Identify which cell holds the provided text, then report its [x, y] central coordinate. 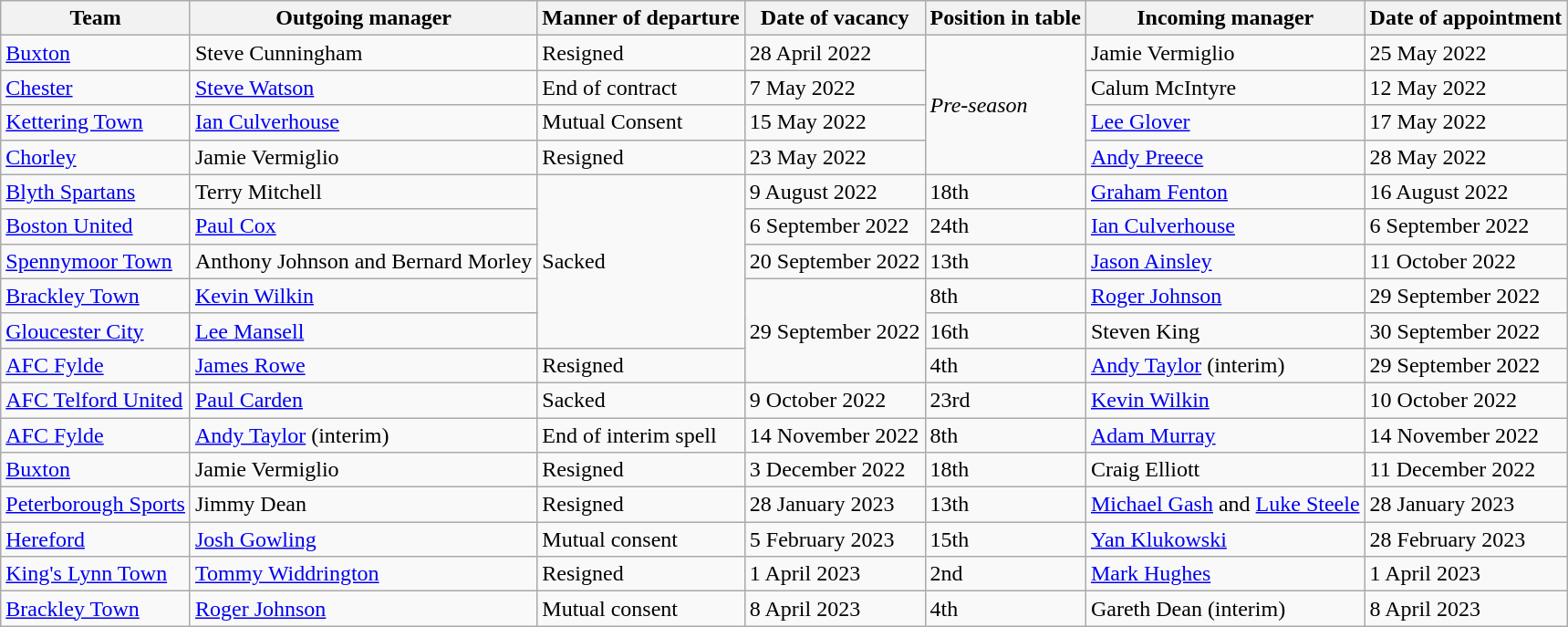
Team [96, 18]
20 September 2022 [835, 261]
Steven King [1225, 330]
Calum McIntyre [1225, 88]
Incoming manager [1225, 18]
2nd [1005, 574]
Pre-season [1005, 105]
3 December 2022 [835, 470]
28 May 2022 [1466, 157]
23 May 2022 [835, 157]
9 October 2022 [835, 400]
King's Lynn Town [96, 574]
15th [1005, 539]
Tommy Widdrington [363, 574]
Paul Carden [363, 400]
AFC Telford United [96, 400]
End of interim spell [640, 435]
Anthony Johnson and Bernard Morley [363, 261]
Jason Ainsley [1225, 261]
Lee Glover [1225, 122]
Mark Hughes [1225, 574]
End of contract [640, 88]
Steve Watson [363, 88]
11 December 2022 [1466, 470]
Gloucester City [96, 330]
Terry Mitchell [363, 192]
16th [1005, 330]
Paul Cox [363, 226]
Adam Murray [1225, 435]
Michael Gash and Luke Steele [1225, 505]
Graham Fenton [1225, 192]
Lee Mansell [363, 330]
17 May 2022 [1466, 122]
Hereford [96, 539]
23rd [1005, 400]
Spennymoor Town [96, 261]
Yan Klukowski [1225, 539]
Gareth Dean (interim) [1225, 609]
12 May 2022 [1466, 88]
Date of appointment [1466, 18]
Position in table [1005, 18]
Josh Gowling [363, 539]
Blyth Spartans [96, 192]
10 October 2022 [1466, 400]
24th [1005, 226]
7 May 2022 [835, 88]
9 August 2022 [835, 192]
Peterborough Sports [96, 505]
11 October 2022 [1466, 261]
Mutual Consent [640, 122]
16 August 2022 [1466, 192]
30 September 2022 [1466, 330]
Chorley [96, 157]
Kettering Town [96, 122]
25 May 2022 [1466, 53]
Chester [96, 88]
Andy Preece [1225, 157]
Jimmy Dean [363, 505]
Outgoing manager [363, 18]
28 February 2023 [1466, 539]
15 May 2022 [835, 122]
Date of vacancy [835, 18]
Boston United [96, 226]
Craig Elliott [1225, 470]
Steve Cunningham [363, 53]
James Rowe [363, 365]
5 February 2023 [835, 539]
Manner of departure [640, 18]
28 April 2022 [835, 53]
